From the cell containing the given text, extract its center point as [X, Y] coordinate. 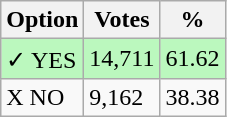
9,162 [122, 97]
✓ YES [42, 59]
% [192, 20]
Option [42, 20]
Votes [122, 20]
38.38 [192, 97]
61.62 [192, 59]
X NO [42, 97]
14,711 [122, 59]
